Detect which cell encompasses the target text, then output its [X, Y] center coordinate. 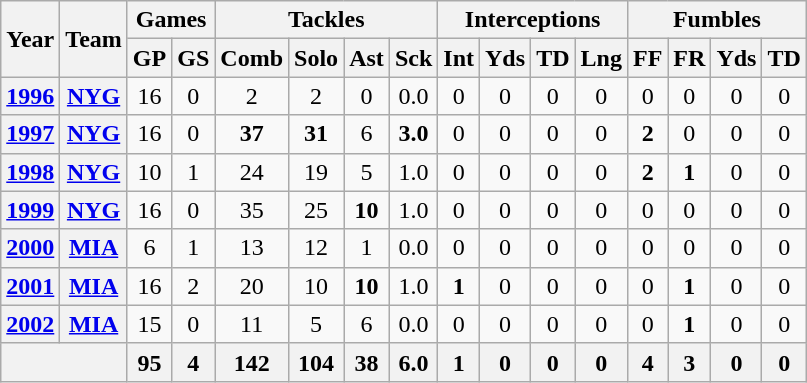
2002 [30, 324]
FR [690, 58]
24 [252, 172]
1997 [30, 134]
Sck [413, 58]
Interceptions [533, 20]
Solo [316, 58]
25 [316, 210]
2001 [30, 286]
35 [252, 210]
11 [252, 324]
13 [252, 248]
95 [149, 362]
FF [647, 58]
19 [316, 172]
Int [459, 58]
3 [690, 362]
37 [252, 134]
38 [367, 362]
Year [30, 39]
20 [252, 286]
6.0 [413, 362]
Team [94, 39]
1998 [30, 172]
104 [316, 362]
3.0 [413, 134]
142 [252, 362]
Lng [601, 58]
Comb [252, 58]
GS [194, 58]
1999 [30, 210]
Tackles [326, 20]
Fumbles [716, 20]
31 [316, 134]
Ast [367, 58]
12 [316, 248]
Games [170, 20]
1996 [30, 96]
15 [149, 324]
GP [149, 58]
2000 [30, 248]
